Provide the (X, Y) coordinate of the cell's center where the given text is located.  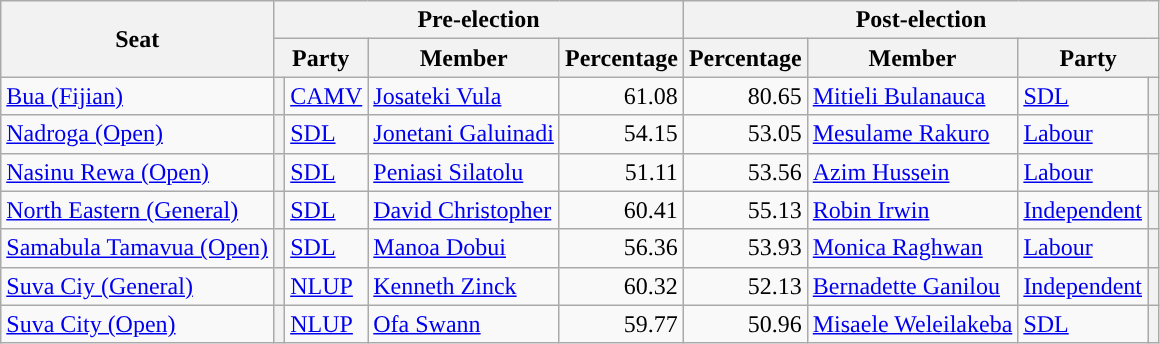
Misaele Weleilakeba (912, 324)
54.15 (621, 134)
Mesulame Rakuro (912, 134)
52.13 (745, 286)
Manoa Dobui (464, 248)
CAMV (326, 96)
Suva Ciy (General) (138, 286)
53.05 (745, 134)
55.13 (745, 210)
Pre-election (479, 20)
61.08 (621, 96)
60.41 (621, 210)
Bua (Fijian) (138, 96)
Bernadette Ganilou (912, 286)
Josateki Vula (464, 96)
Jonetani Galuinadi (464, 134)
59.77 (621, 324)
Kenneth Zinck (464, 286)
60.32 (621, 286)
50.96 (745, 324)
Azim Hussein (912, 172)
Ofa Swann (464, 324)
Suva City (Open) (138, 324)
Robin Irwin (912, 210)
80.65 (745, 96)
Mitieli Bulanauca (912, 96)
Peniasi Silatolu (464, 172)
Monica Raghwan (912, 248)
North Eastern (General) (138, 210)
53.93 (745, 248)
Nadroga (Open) (138, 134)
Nasinu Rewa (Open) (138, 172)
David Christopher (464, 210)
Seat (138, 39)
51.11 (621, 172)
56.36 (621, 248)
Samabula Tamavua (Open) (138, 248)
53.56 (745, 172)
Post-election (920, 20)
